Provide the [x, y] coordinate of the cell's center where the given text is located.  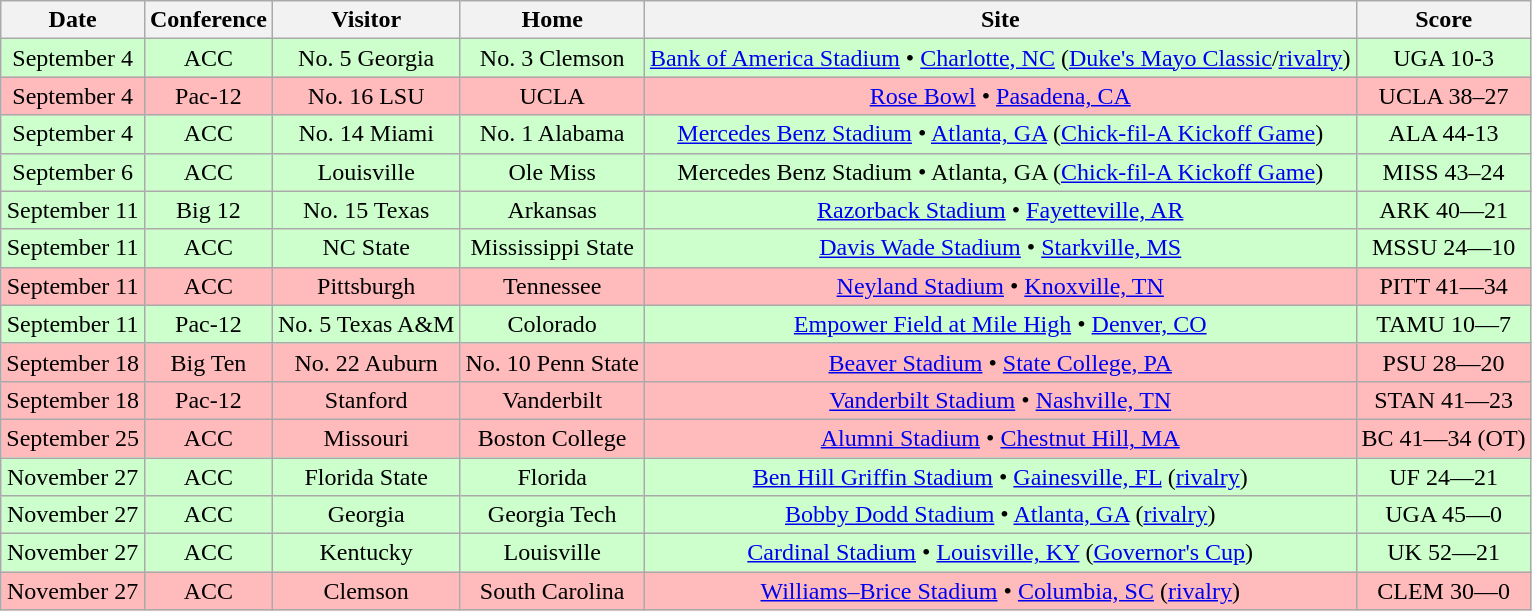
Ben Hill Griffin Stadium • Gainesville, FL (rivalry) [1000, 477]
Neyland Stadium • Knoxville, TN [1000, 286]
Williams–Brice Stadium • Columbia, SC (rivalry) [1000, 591]
Clemson [366, 591]
Georgia [366, 515]
South Carolina [552, 591]
Bobby Dodd Stadium • Atlanta, GA (rivalry) [1000, 515]
Bank of America Stadium • Charlotte, NC (Duke's Mayo Classic/rivalry) [1000, 58]
Vanderbilt [552, 400]
Big 12 [208, 210]
Big Ten [208, 362]
No. 22 Auburn [366, 362]
Georgia Tech [552, 515]
Mississippi State [552, 248]
MISS 43–24 [1444, 172]
UGA 10-3 [1444, 58]
Razorback Stadium • Fayetteville, AR [1000, 210]
September 25 [73, 438]
Site [1000, 20]
TAMU 10—7 [1444, 324]
No. 15 Texas [366, 210]
UK 52—21 [1444, 553]
Empower Field at Mile High • Denver, CO [1000, 324]
UF 24—21 [1444, 477]
No. 3 Clemson [552, 58]
ARK 40—21 [1444, 210]
Florida State [366, 477]
Stanford [366, 400]
Alumni Stadium • Chestnut Hill, MA [1000, 438]
UGA 45—0 [1444, 515]
UCLA [552, 96]
No. 1 Alabama [552, 134]
Ole Miss [552, 172]
MSSU 24—10 [1444, 248]
Conference [208, 20]
Cardinal Stadium • Louisville, KY (Governor's Cup) [1000, 553]
BC 41—34 (OT) [1444, 438]
Colorado [552, 324]
Kentucky [366, 553]
Score [1444, 20]
Boston College [552, 438]
Visitor [366, 20]
September 6 [73, 172]
No. 5 Texas A&M [366, 324]
Florida [552, 477]
No. 14 Miami [366, 134]
CLEM 30—0 [1444, 591]
No. 10 Penn State [552, 362]
Rose Bowl • Pasadena, CA [1000, 96]
PITT 41—34 [1444, 286]
No. 16 LSU [366, 96]
Tennessee [552, 286]
Davis Wade Stadium • Starkville, MS [1000, 248]
STAN 41—23 [1444, 400]
PSU 28—20 [1444, 362]
Vanderbilt Stadium • Nashville, TN [1000, 400]
Pittsburgh [366, 286]
Home [552, 20]
Date [73, 20]
Beaver Stadium • State College, PA [1000, 362]
NC State [366, 248]
UCLA 38–27 [1444, 96]
Arkansas [552, 210]
ALA 44-13 [1444, 134]
Missouri [366, 438]
No. 5 Georgia [366, 58]
